Scan for the cell matching the given text and deliver its (X, Y) coordinate at center. 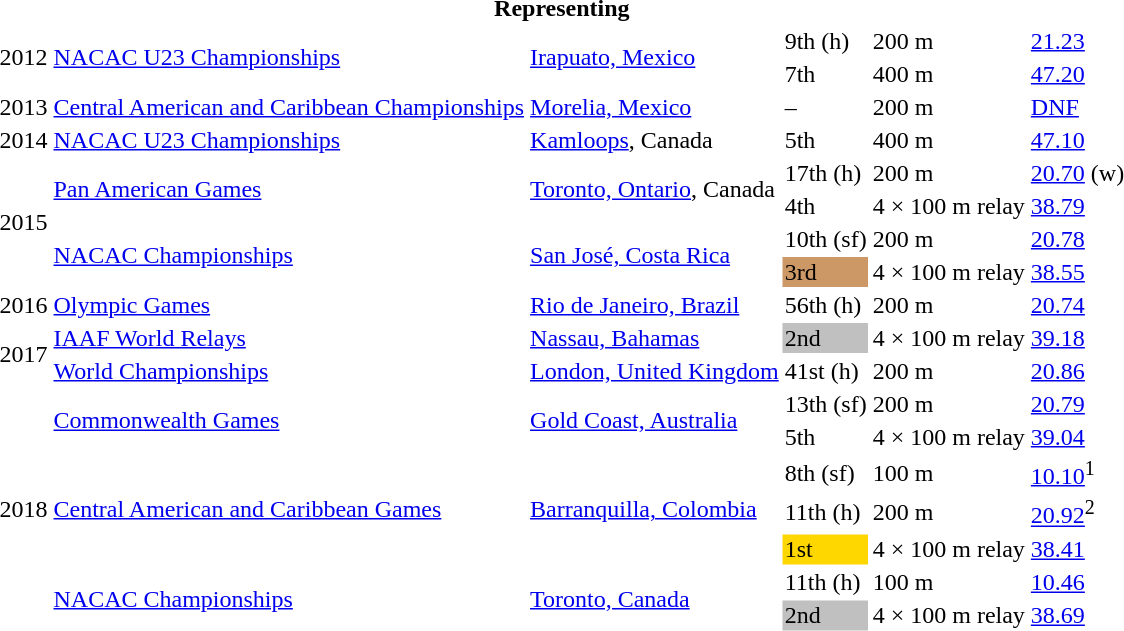
Barranquilla, Colombia (655, 510)
3rd (826, 272)
World Championships (289, 371)
Kamloops, Canada (655, 140)
Nassau, Bahamas (655, 338)
7th (826, 74)
Central American and Caribbean Games (289, 510)
17th (h) (826, 173)
9th (h) (826, 41)
Olympic Games (289, 305)
Rio de Janeiro, Brazil (655, 305)
Toronto, Ontario, Canada (655, 190)
Commonwealth Games (289, 420)
Pan American Games (289, 190)
Central American and Caribbean Championships (289, 107)
4th (826, 206)
41st (h) (826, 371)
Toronto, Canada (655, 598)
10th (sf) (826, 239)
Morelia, Mexico (655, 107)
San José, Costa Rica (655, 256)
– (826, 107)
IAAF World Relays (289, 338)
56th (h) (826, 305)
Irapuato, Mexico (655, 58)
1st (826, 549)
8th (sf) (826, 473)
13th (sf) (826, 404)
London, United Kingdom (655, 371)
Gold Coast, Australia (655, 420)
